From the cell containing the given text, extract its center point as [X, Y] coordinate. 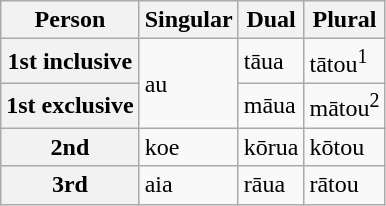
kōrua [271, 147]
Dual [271, 20]
koe [188, 147]
tātou1 [344, 62]
mātou2 [344, 106]
Person [70, 20]
rātou [344, 185]
māua [271, 106]
2nd [70, 147]
aia [188, 185]
3rd [70, 185]
1st inclusive [70, 62]
kōtou [344, 147]
Singular [188, 20]
rāua [271, 185]
tāua [271, 62]
au [188, 84]
Plural [344, 20]
1st exclusive [70, 106]
